Provide the (x, y) coordinate of the cell's center where the given text is located.  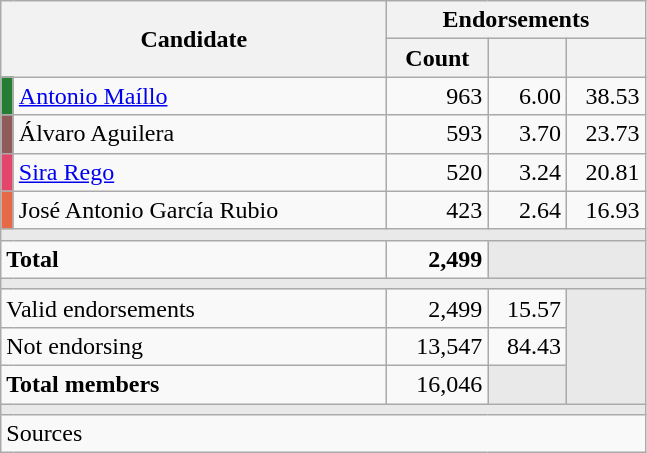
23.73 (606, 134)
16.93 (606, 210)
6.00 (528, 96)
38.53 (606, 96)
Candidate (194, 39)
593 (438, 134)
Not endorsing (194, 346)
Antonio Maíllo (200, 96)
Total (194, 259)
José Antonio García Rubio (200, 210)
16,046 (438, 384)
84.43 (528, 346)
Total members (194, 384)
423 (438, 210)
3.24 (528, 172)
20.81 (606, 172)
Sources (323, 434)
3.70 (528, 134)
Sira Rego (200, 172)
520 (438, 172)
Endorsements (516, 20)
15.57 (528, 308)
Álvaro Aguilera (200, 134)
13,547 (438, 346)
Valid endorsements (194, 308)
963 (438, 96)
Count (438, 58)
2.64 (528, 210)
